From the cell containing the given text, extract its center point as [x, y] coordinate. 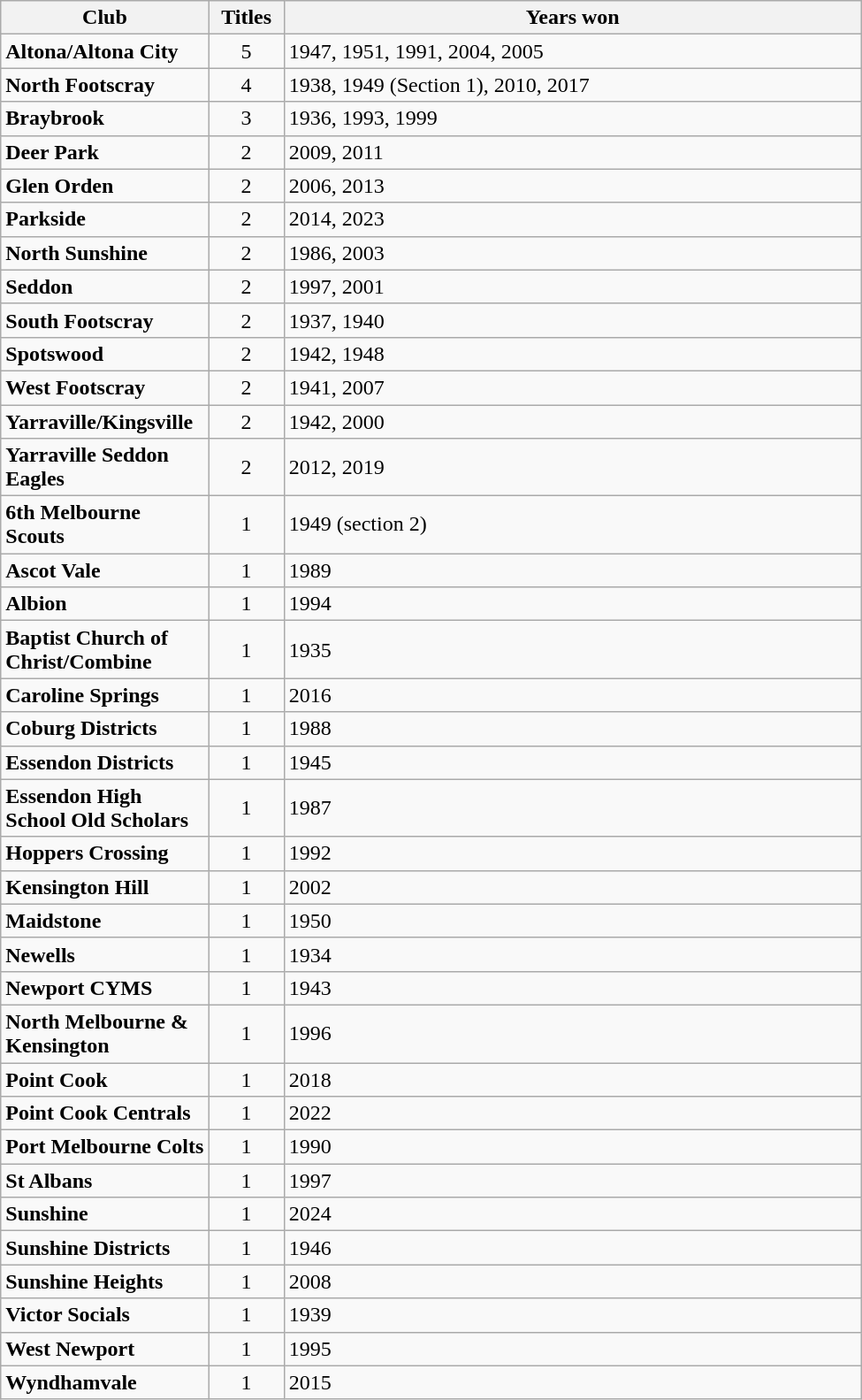
2006, 2013 [573, 186]
St Albans [104, 1181]
Newport CYMS [104, 988]
Maidstone [104, 921]
Kensington Hill [104, 887]
Parkside [104, 219]
Victor Socials [104, 1315]
4 [246, 85]
1938, 1949 (Section 1), 2010, 2017 [573, 85]
1950 [573, 921]
1995 [573, 1349]
Yarraville Seddon Eagles [104, 467]
1935 [573, 649]
Albion [104, 604]
1997, 2001 [573, 287]
1942, 2000 [573, 422]
Braybrook [104, 119]
2018 [573, 1080]
1947, 1951, 1991, 2004, 2005 [573, 51]
1942, 1948 [573, 354]
Altona/Altona City [104, 51]
Years won [573, 18]
1987 [573, 808]
Essendon High School Old Scholars [104, 808]
1936, 1993, 1999 [573, 119]
1996 [573, 1033]
Baptist Church of Christ/Combine [104, 649]
Spotswood [104, 354]
1997 [573, 1181]
North Sunshine [104, 253]
Point Cook Centrals [104, 1113]
Newells [104, 954]
1943 [573, 988]
Hoppers Crossing [104, 853]
5 [246, 51]
1992 [573, 853]
Sunshine [104, 1214]
Titles [246, 18]
1945 [573, 762]
1990 [573, 1147]
1986, 2003 [573, 253]
Point Cook [104, 1080]
1934 [573, 954]
North Melbourne & Kensington [104, 1033]
2009, 2011 [573, 152]
2024 [573, 1214]
Sunshine Heights [104, 1281]
Caroline Springs [104, 695]
2014, 2023 [573, 219]
1937, 1940 [573, 320]
Wyndhamvale [104, 1382]
6th Melbourne Scouts [104, 525]
Deer Park [104, 152]
2008 [573, 1281]
1994 [573, 604]
Port Melbourne Colts [104, 1147]
West Footscray [104, 387]
Glen Orden [104, 186]
Sunshine Districts [104, 1248]
2015 [573, 1382]
Ascot Vale [104, 570]
Essendon Districts [104, 762]
2012, 2019 [573, 467]
2002 [573, 887]
West Newport [104, 1349]
1939 [573, 1315]
North Footscray [104, 85]
Coburg Districts [104, 729]
2022 [573, 1113]
2016 [573, 695]
Seddon [104, 287]
1946 [573, 1248]
Club [104, 18]
3 [246, 119]
South Footscray [104, 320]
1988 [573, 729]
1941, 2007 [573, 387]
1989 [573, 570]
1949 (section 2) [573, 525]
Yarraville/Kingsville [104, 422]
